Extract the [X, Y] coordinate from the center of the cell holding the provided text.  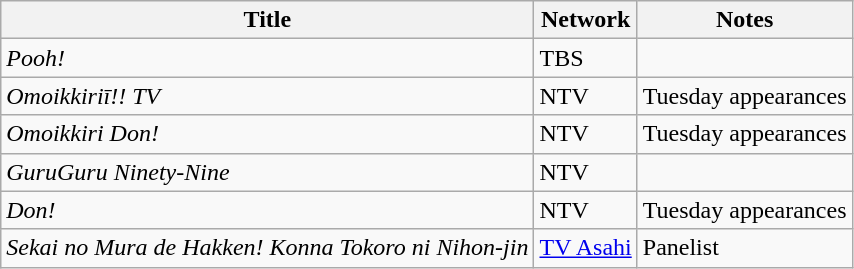
Network [586, 20]
Notes [744, 20]
Sekai no Mura de Hakken! Konna Tokoro ni Nihon-jin [268, 248]
Omoikkiri Don! [268, 134]
Omoikkiriī!! TV [268, 96]
Title [268, 20]
TV Asahi [586, 248]
Don! [268, 210]
Pooh! [268, 58]
GuruGuru Ninety-Nine [268, 172]
Panelist [744, 248]
TBS [586, 58]
